Return the (x, y) coordinate for the center point of the cell that contains the specified text.  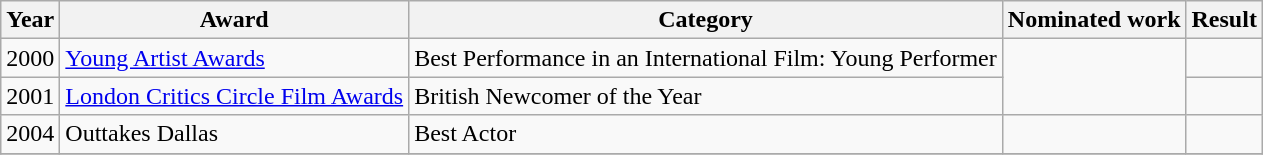
Best Performance in an International Film: Young Performer (706, 58)
2004 (30, 134)
Young Artist Awards (234, 58)
Category (706, 20)
2000 (30, 58)
Best Actor (706, 134)
British Newcomer of the Year (706, 96)
Outtakes Dallas (234, 134)
Nominated work (1094, 20)
2001 (30, 96)
Result (1224, 20)
Award (234, 20)
London Critics Circle Film Awards (234, 96)
Year (30, 20)
